For the text-containing cell, return its midpoint in [x, y] coordinate format. 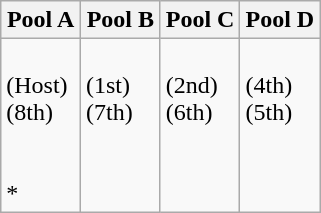
Pool A [41, 20]
Pool B [120, 20]
(Host) (8th) * [41, 126]
Pool D [280, 20]
Pool C [200, 20]
(1st) (7th) [120, 126]
(4th) (5th) [280, 126]
(2nd) (6th) [200, 126]
